Identify which cell holds the provided text, then report its (x, y) central coordinate. 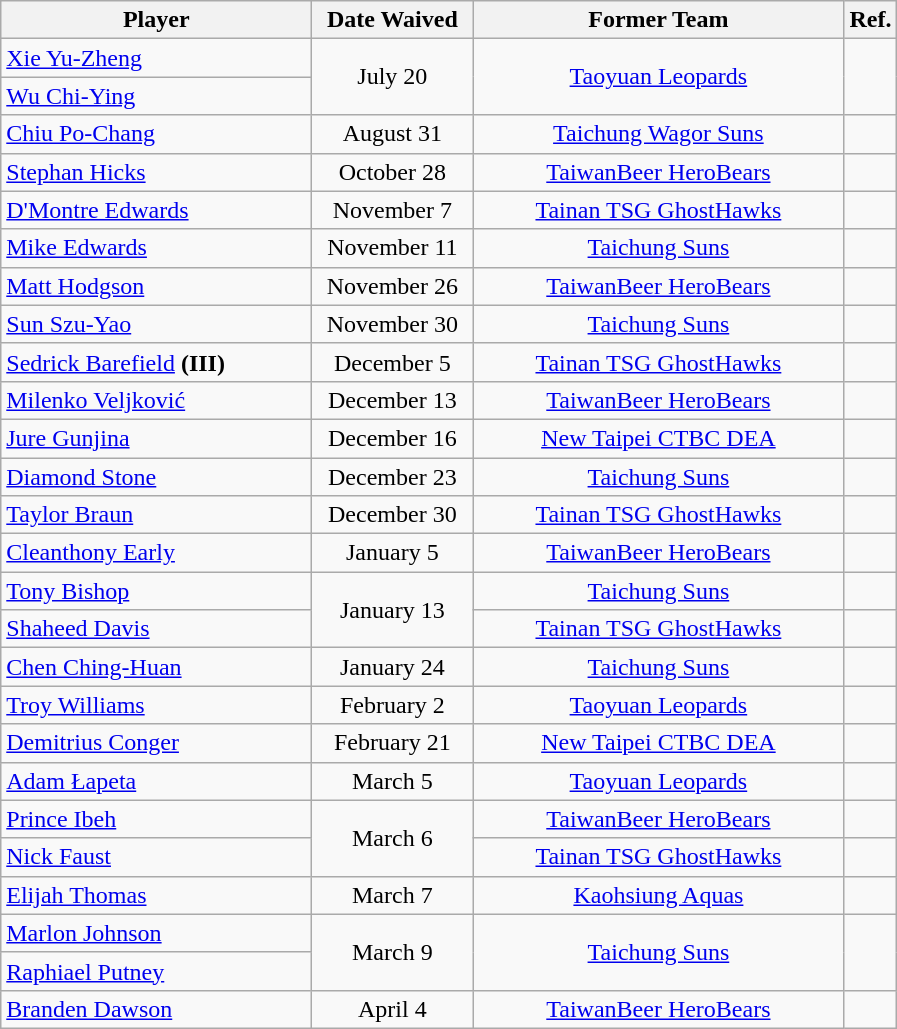
Jure Gunjina (156, 438)
December 13 (392, 400)
March 7 (392, 895)
Shaheed Davis (156, 629)
August 31 (392, 134)
December 23 (392, 477)
Xie Yu-Zheng (156, 58)
Adam Łapeta (156, 781)
Taylor Braun (156, 515)
January 5 (392, 553)
Player (156, 20)
Stephan Hicks (156, 172)
Tony Bishop (156, 591)
Chiu Po-Chang (156, 134)
Marlon Johnson (156, 933)
Date Waived (392, 20)
November 30 (392, 324)
Troy Williams (156, 705)
Prince Ibeh (156, 819)
February 21 (392, 743)
March 9 (392, 952)
Elijah Thomas (156, 895)
Nick Faust (156, 857)
April 4 (392, 1009)
November 11 (392, 248)
October 28 (392, 172)
Chen Ching-Huan (156, 667)
Former Team (658, 20)
February 2 (392, 705)
December 30 (392, 515)
Sedrick Barefield (III) (156, 362)
Kaohsiung Aquas (658, 895)
Ref. (870, 20)
Demitrius Conger (156, 743)
March 5 (392, 781)
Raphiael Putney (156, 971)
July 20 (392, 77)
March 6 (392, 838)
November 26 (392, 286)
Milenko Veljković (156, 400)
Wu Chi-Ying (156, 96)
December 16 (392, 438)
Mike Edwards (156, 248)
Diamond Stone (156, 477)
January 24 (392, 667)
Cleanthony Early (156, 553)
November 7 (392, 210)
Taichung Wagor Suns (658, 134)
Matt Hodgson (156, 286)
Branden Dawson (156, 1009)
D'Montre Edwards (156, 210)
December 5 (392, 362)
January 13 (392, 610)
Sun Szu-Yao (156, 324)
